Search for the cell housing the specified text and yield its (x, y) center coordinate. 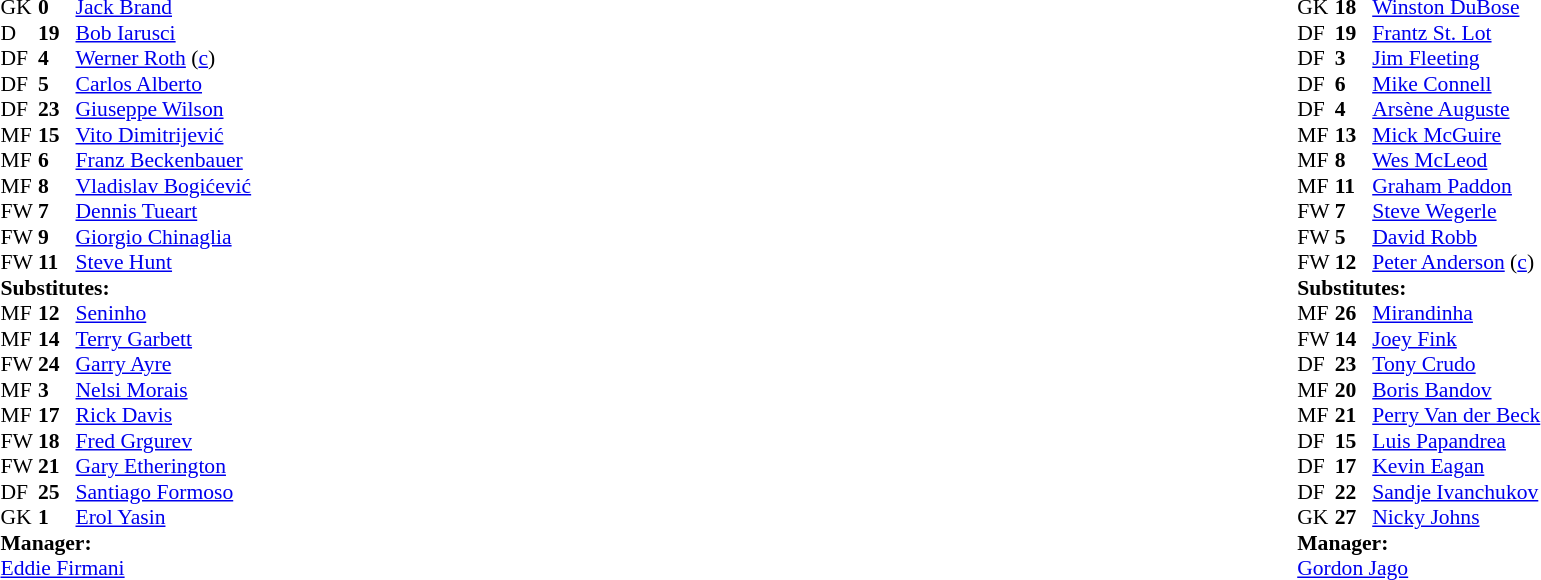
9 (57, 237)
Frantz St. Lot (1456, 33)
David Robb (1456, 237)
Perry Van der Beck (1456, 415)
Jim Fleeting (1456, 59)
Rick Davis (164, 415)
Wes McLeod (1456, 161)
Erol Yasin (164, 517)
Kevin Eagan (1456, 467)
24 (57, 365)
Giuseppe Wilson (164, 109)
Seninho (164, 313)
Dennis Tueart (164, 211)
1 (57, 517)
Luis Papandrea (1456, 441)
Joey Fink (1456, 339)
26 (1354, 313)
22 (1354, 492)
Steve Hunt (164, 263)
D (19, 33)
25 (57, 492)
Vito Dimitrijević (164, 135)
Arsène Auguste (1456, 109)
Giorgio Chinaglia (164, 237)
Carlos Alberto (164, 84)
20 (1354, 390)
Graham Paddon (1456, 186)
Mirandinha (1456, 313)
Boris Bandov (1456, 390)
Mick McGuire (1456, 135)
Bob Iarusci (164, 33)
13 (1354, 135)
18 (57, 441)
Terry Garbett (164, 339)
Peter Anderson (c) (1456, 263)
Santiago Formoso (164, 492)
Tony Crudo (1456, 365)
Werner Roth (c) (164, 59)
Franz Beckenbauer (164, 161)
Sandje Ivanchukov (1456, 492)
27 (1354, 517)
Fred Grgurev (164, 441)
Mike Connell (1456, 84)
Gary Etherington (164, 467)
Vladislav Bogićević (164, 186)
Nicky Johns (1456, 517)
Steve Wegerle (1456, 211)
Garry Ayre (164, 365)
Nelsi Morais (164, 390)
